From the cell containing the given text, extract its center point as (X, Y) coordinate. 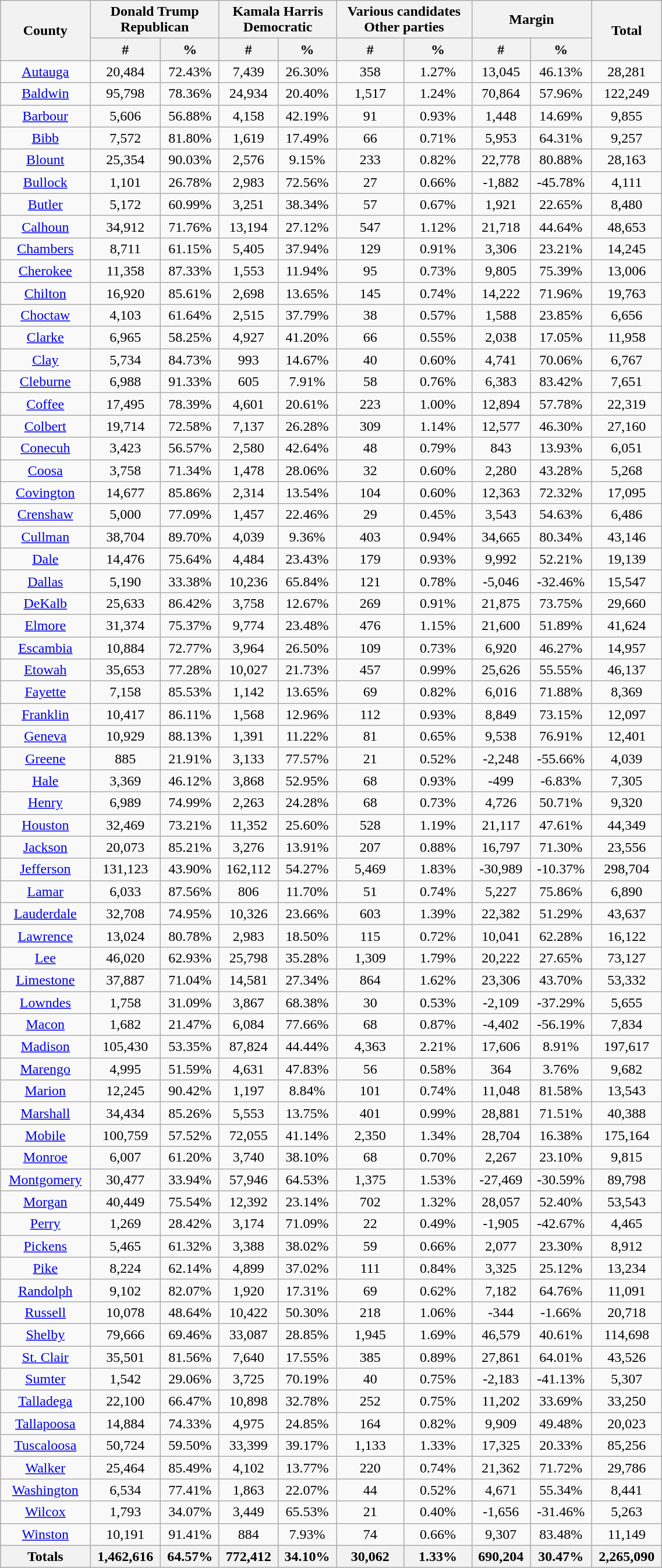
6,534 (126, 1490)
843 (501, 448)
-6.83% (561, 781)
3,423 (126, 448)
164 (370, 1424)
13,543 (626, 1091)
Monroe (45, 1158)
21,875 (501, 603)
5,734 (126, 360)
71.88% (561, 692)
1,588 (501, 316)
22.65% (561, 204)
38.34% (307, 204)
38.10% (307, 1158)
50,724 (126, 1446)
-1,882 (501, 182)
8,849 (501, 714)
78.36% (190, 94)
0.62% (438, 1290)
1,375 (370, 1180)
Wilcox (45, 1512)
64.01% (561, 1357)
Various candidatesOther parties (404, 20)
7,182 (501, 1290)
80.34% (561, 537)
74.33% (190, 1424)
41.14% (307, 1135)
162,112 (248, 869)
18.50% (307, 936)
85.53% (190, 692)
0.45% (438, 515)
1,863 (248, 1490)
457 (370, 670)
7,158 (126, 692)
29 (370, 515)
29,786 (626, 1468)
Cleburne (45, 382)
95 (370, 271)
0.78% (438, 581)
27,861 (501, 1357)
76.91% (561, 737)
81.58% (561, 1091)
59.50% (190, 1446)
75.64% (190, 559)
71.09% (307, 1224)
19,763 (626, 293)
1.79% (438, 958)
77.41% (190, 1490)
11,958 (626, 338)
252 (370, 1401)
27 (370, 182)
0.40% (438, 1512)
Limestone (45, 980)
71.76% (190, 226)
8,369 (626, 692)
0.58% (438, 1069)
32 (370, 470)
33,250 (626, 1401)
0.76% (438, 382)
73,127 (626, 958)
73.75% (561, 603)
40.61% (561, 1335)
Pickens (45, 1246)
43.70% (561, 980)
81 (370, 737)
70.06% (561, 360)
401 (370, 1113)
41,624 (626, 625)
65.53% (307, 1512)
21,117 (501, 825)
52.40% (561, 1202)
100,759 (126, 1135)
40,449 (126, 1202)
57 (370, 204)
4,899 (248, 1268)
Russell (45, 1312)
1,542 (126, 1379)
114,698 (626, 1335)
16,797 (501, 847)
1,448 (501, 116)
Clarke (45, 338)
25,464 (126, 1468)
218 (370, 1312)
13,194 (248, 226)
71.04% (190, 980)
24.85% (307, 1424)
54.63% (561, 515)
4,158 (248, 116)
1.69% (438, 1335)
9,682 (626, 1069)
44.64% (561, 226)
131,123 (126, 869)
42.19% (307, 116)
Fayette (45, 692)
5,405 (248, 249)
Colbert (45, 426)
5,263 (626, 1512)
91.33% (190, 382)
89,798 (626, 1180)
9,909 (501, 1424)
115 (370, 936)
0.84% (438, 1268)
10,898 (248, 1401)
4,465 (626, 1224)
62.28% (561, 936)
50.71% (561, 803)
3,725 (248, 1379)
46,137 (626, 670)
72.58% (190, 426)
37.94% (307, 249)
-45.78% (561, 182)
2,576 (248, 160)
4,111 (626, 182)
0.79% (438, 448)
11,358 (126, 271)
32,469 (126, 825)
Bullock (45, 182)
22,382 (501, 914)
Coffee (45, 404)
57.96% (561, 94)
6,965 (126, 338)
993 (248, 360)
105,430 (126, 1047)
14,677 (126, 493)
1,478 (248, 470)
1.27% (438, 72)
4,975 (248, 1424)
24.28% (307, 803)
95,798 (126, 94)
14,476 (126, 559)
20,222 (501, 958)
61.32% (190, 1246)
64.53% (307, 1180)
3,369 (126, 781)
17,095 (626, 493)
56 (370, 1069)
29,660 (626, 603)
88.13% (190, 737)
20.33% (561, 1446)
Coosa (45, 470)
2.21% (438, 1047)
33,087 (248, 1335)
19,139 (626, 559)
25,626 (501, 670)
51.29% (561, 914)
11.22% (307, 737)
33.38% (190, 581)
Marengo (45, 1069)
22,319 (626, 404)
34,912 (126, 226)
11.70% (307, 891)
St. Clair (45, 1357)
51.89% (561, 625)
Mobile (45, 1135)
85.86% (190, 493)
Choctaw (45, 316)
175,164 (626, 1135)
1,269 (126, 1224)
1.14% (438, 426)
8,480 (626, 204)
25.60% (307, 825)
13.77% (307, 1468)
1,197 (248, 1091)
2,350 (370, 1135)
5,268 (626, 470)
77.66% (307, 1025)
13.91% (307, 847)
3,449 (248, 1512)
4,927 (248, 338)
13.54% (307, 493)
0.53% (438, 1002)
9,774 (248, 625)
28,881 (501, 1113)
38,704 (126, 537)
21,718 (501, 226)
806 (248, 891)
2,314 (248, 493)
48 (370, 448)
1.06% (438, 1312)
197,617 (626, 1047)
2,077 (501, 1246)
27.65% (561, 958)
772,412 (248, 1556)
3,867 (248, 1002)
-2,183 (501, 1379)
9,805 (501, 271)
Baldwin (45, 94)
6,007 (126, 1158)
0.94% (438, 537)
86.42% (190, 603)
Macon (45, 1025)
4,103 (126, 316)
72.56% (307, 182)
-30.59% (561, 1180)
885 (126, 759)
13,045 (501, 72)
44 (370, 1490)
82.07% (190, 1290)
10,326 (248, 914)
23.21% (561, 249)
1,682 (126, 1025)
Franklin (45, 714)
11,202 (501, 1401)
Houston (45, 825)
16,122 (626, 936)
22.46% (307, 515)
Pike (45, 1268)
43.28% (561, 470)
Margin (532, 20)
12,097 (626, 714)
11,352 (248, 825)
77.28% (190, 670)
21,600 (501, 625)
1,758 (126, 1002)
Lowndes (45, 1002)
6,033 (126, 891)
145 (370, 293)
5,953 (501, 138)
Chambers (45, 249)
11.94% (307, 271)
28,281 (626, 72)
Covington (45, 493)
20,073 (126, 847)
33.69% (561, 1401)
87.56% (190, 891)
13.75% (307, 1113)
690,204 (501, 1556)
7,305 (626, 781)
0.72% (438, 936)
2,515 (248, 316)
8,224 (126, 1268)
55.34% (561, 1490)
Donald TrumpRepublican (155, 20)
34,665 (501, 537)
Walker (45, 1468)
14,222 (501, 293)
0.49% (438, 1224)
Chilton (45, 293)
33,399 (248, 1446)
1,920 (248, 1290)
4,102 (248, 1468)
4,671 (501, 1490)
73.15% (561, 714)
-56.19% (561, 1025)
87,824 (248, 1047)
21.47% (190, 1025)
20,023 (626, 1424)
0.89% (438, 1357)
86.11% (190, 714)
47.83% (307, 1069)
43,526 (626, 1357)
35,501 (126, 1357)
40,388 (626, 1113)
85,256 (626, 1446)
111 (370, 1268)
Greene (45, 759)
31.09% (190, 1002)
Tallapoosa (45, 1424)
12,401 (626, 737)
4,484 (248, 559)
50.30% (307, 1312)
23.14% (307, 1202)
6,920 (501, 648)
Marion (45, 1091)
6,989 (126, 803)
-344 (501, 1312)
0.70% (438, 1158)
1.83% (438, 869)
17.31% (307, 1290)
56.88% (190, 116)
64.57% (190, 1556)
5,469 (370, 869)
-32.46% (561, 581)
26.78% (190, 182)
71.51% (561, 1113)
85.26% (190, 1113)
30.47% (561, 1556)
65.84% (307, 581)
21.73% (307, 670)
6,486 (626, 515)
90.03% (190, 160)
14.69% (561, 116)
17.55% (307, 1357)
1,568 (248, 714)
2,265,090 (626, 1556)
14,884 (126, 1424)
Winston (45, 1534)
56.57% (190, 448)
Jefferson (45, 869)
37.02% (307, 1268)
47.61% (561, 825)
DeKalb (45, 603)
33.94% (190, 1180)
22.07% (307, 1490)
14,581 (248, 980)
28,057 (501, 1202)
10,236 (248, 581)
1,309 (370, 958)
34.10% (307, 1556)
Clay (45, 360)
12,363 (501, 493)
71.96% (561, 293)
County (45, 30)
207 (370, 847)
3,325 (501, 1268)
8.84% (307, 1091)
9,538 (501, 737)
298,704 (626, 869)
46.27% (561, 648)
6,656 (626, 316)
Barbour (45, 116)
101 (370, 1091)
34.07% (190, 1512)
3,543 (501, 515)
22,778 (501, 160)
4,726 (501, 803)
37,887 (126, 980)
2,280 (501, 470)
864 (370, 980)
83.42% (561, 382)
5,655 (626, 1002)
Dale (45, 559)
9,992 (501, 559)
71.72% (561, 1468)
17.49% (307, 138)
15,547 (626, 581)
1,391 (248, 737)
75.37% (190, 625)
702 (370, 1202)
81.56% (190, 1357)
1.15% (438, 625)
10,884 (126, 648)
1,553 (248, 271)
75.86% (561, 891)
58.25% (190, 338)
17.05% (561, 338)
74.95% (190, 914)
38.02% (307, 1246)
0.55% (438, 338)
8,441 (626, 1490)
Lauderdale (45, 914)
23.10% (561, 1158)
30 (370, 1002)
5,606 (126, 116)
109 (370, 648)
9.15% (307, 160)
1.53% (438, 1180)
32.78% (307, 1401)
5,553 (248, 1113)
44.44% (307, 1047)
19,714 (126, 426)
364 (501, 1069)
5,190 (126, 581)
20,484 (126, 72)
Lawrence (45, 936)
23.48% (307, 625)
Randolph (45, 1290)
-499 (501, 781)
9,307 (501, 1534)
0.88% (438, 847)
8,912 (626, 1246)
30,062 (370, 1556)
55.55% (561, 670)
Lamar (45, 891)
1,142 (248, 692)
69.46% (190, 1335)
28,163 (626, 160)
81.80% (190, 138)
Conecuh (45, 448)
41.20% (307, 338)
Kamala HarrisDemocratic (277, 20)
309 (370, 426)
75.39% (561, 271)
46.12% (190, 781)
Blount (45, 160)
35,653 (126, 670)
Perry (45, 1224)
-2,248 (501, 759)
66.47% (190, 1401)
22 (370, 1224)
Crenshaw (45, 515)
62.93% (190, 958)
3,174 (248, 1224)
-41.13% (561, 1379)
Autauga (45, 72)
-2,109 (501, 1002)
9.36% (307, 537)
4,995 (126, 1069)
27.12% (307, 226)
85.21% (190, 847)
42.64% (307, 448)
23,556 (626, 847)
1,133 (370, 1446)
-31.46% (561, 1512)
Totals (45, 1556)
22,100 (126, 1401)
25.12% (561, 1268)
90.42% (190, 1091)
74 (370, 1534)
52.95% (307, 781)
1.62% (438, 980)
1.39% (438, 914)
31,374 (126, 625)
12.96% (307, 714)
403 (370, 537)
-1,656 (501, 1512)
24,934 (248, 94)
91 (370, 116)
7.93% (307, 1534)
4,363 (370, 1047)
61.15% (190, 249)
11,048 (501, 1091)
Dallas (45, 581)
1,101 (126, 182)
37.79% (307, 316)
9,320 (626, 803)
1,457 (248, 515)
61.64% (190, 316)
27,160 (626, 426)
1,945 (370, 1335)
43,146 (626, 537)
58 (370, 382)
71.34% (190, 470)
1,619 (248, 138)
7,439 (248, 72)
884 (248, 1534)
233 (370, 160)
38 (370, 316)
269 (370, 603)
14,245 (626, 249)
20.40% (307, 94)
13,006 (626, 271)
1.24% (438, 94)
3,964 (248, 648)
10,027 (248, 670)
9,102 (126, 1290)
0.71% (438, 138)
85.61% (190, 293)
4,631 (248, 1069)
6,890 (626, 891)
46.30% (561, 426)
Lee (45, 958)
5,000 (126, 515)
5,307 (626, 1379)
9,257 (626, 138)
29.06% (190, 1379)
0.65% (438, 737)
87.33% (190, 271)
16.38% (561, 1135)
4,601 (248, 404)
48,653 (626, 226)
1.19% (438, 825)
52.21% (561, 559)
21.91% (190, 759)
17,606 (501, 1047)
8,711 (126, 249)
10,078 (126, 1312)
2,698 (248, 293)
-1,905 (501, 1224)
0.87% (438, 1025)
51 (370, 891)
10,417 (126, 714)
57.78% (561, 404)
528 (370, 825)
30,477 (126, 1180)
13,024 (126, 936)
17,495 (126, 404)
603 (370, 914)
23,306 (501, 980)
23.66% (307, 914)
9,815 (626, 1158)
Jackson (45, 847)
-1.66% (561, 1312)
7.91% (307, 382)
-5,046 (501, 581)
28.06% (307, 470)
Hale (45, 781)
10,422 (248, 1312)
7,834 (626, 1025)
104 (370, 493)
80.88% (561, 160)
83.48% (561, 1534)
-10.37% (561, 869)
53,332 (626, 980)
Cherokee (45, 271)
53.35% (190, 1047)
0.67% (438, 204)
53,543 (626, 1202)
74.99% (190, 803)
Elmore (45, 625)
223 (370, 404)
16,920 (126, 293)
75.54% (190, 1202)
11,091 (626, 1290)
7,137 (248, 426)
71.30% (561, 847)
39.17% (307, 1446)
44,349 (626, 825)
112 (370, 714)
23.85% (561, 316)
14.67% (307, 360)
12,894 (501, 404)
6,051 (626, 448)
3,306 (501, 249)
3,388 (248, 1246)
7,651 (626, 382)
78.39% (190, 404)
43,637 (626, 914)
476 (370, 625)
-4,402 (501, 1025)
11,149 (626, 1534)
64.31% (561, 138)
23.43% (307, 559)
Tuscaloosa (45, 1446)
79,666 (126, 1335)
Washington (45, 1490)
84.73% (190, 360)
1,793 (126, 1512)
Cullman (45, 537)
2,263 (248, 803)
20.61% (307, 404)
26.30% (307, 72)
72.77% (190, 648)
Butler (45, 204)
1.00% (438, 404)
57.52% (190, 1135)
48.64% (190, 1312)
32,708 (126, 914)
12,577 (501, 426)
4,741 (501, 360)
-42.67% (561, 1224)
20,718 (626, 1312)
Bibb (45, 138)
28,704 (501, 1135)
64.76% (561, 1290)
43.90% (190, 869)
Total (626, 30)
Montgomery (45, 1180)
34,434 (126, 1113)
12,392 (248, 1202)
179 (370, 559)
26.28% (307, 426)
57,946 (248, 1180)
23.30% (561, 1246)
2,267 (501, 1158)
Escambia (45, 648)
6,016 (501, 692)
1,462,616 (126, 1556)
10,929 (126, 737)
2,580 (248, 448)
1.34% (438, 1135)
10,041 (501, 936)
70,864 (501, 94)
Morgan (45, 1202)
91.41% (190, 1534)
6,084 (248, 1025)
77.09% (190, 515)
49.48% (561, 1424)
358 (370, 72)
1,921 (501, 204)
Talladega (45, 1401)
27.34% (307, 980)
10,191 (126, 1534)
0.57% (438, 316)
3,276 (248, 847)
54.27% (307, 869)
-55.66% (561, 759)
25,633 (126, 603)
17,325 (501, 1446)
59 (370, 1246)
14,957 (626, 648)
5,227 (501, 891)
-37.29% (561, 1002)
5,465 (126, 1246)
3,740 (248, 1158)
121 (370, 581)
60.99% (190, 204)
28.42% (190, 1224)
77.57% (307, 759)
547 (370, 226)
9,855 (626, 116)
89.70% (190, 537)
70.19% (307, 1379)
Madison (45, 1047)
72.43% (190, 72)
1,517 (370, 94)
Sumter (45, 1379)
1.12% (438, 226)
129 (370, 249)
25,354 (126, 160)
220 (370, 1468)
Geneva (45, 737)
Marshall (45, 1113)
13.93% (561, 448)
385 (370, 1357)
7,640 (248, 1357)
7,572 (126, 138)
8.91% (561, 1047)
72,055 (248, 1135)
61.20% (190, 1158)
85.49% (190, 1468)
5,172 (126, 204)
1.32% (438, 1202)
62.14% (190, 1268)
3,251 (248, 204)
605 (248, 382)
6,767 (626, 360)
6,988 (126, 382)
6,383 (501, 382)
51.59% (190, 1069)
Calhoun (45, 226)
Etowah (45, 670)
46,020 (126, 958)
68.38% (307, 1002)
3,868 (248, 781)
3,133 (248, 759)
13,234 (626, 1268)
28.85% (307, 1335)
21,362 (501, 1468)
73.21% (190, 825)
46.13% (561, 72)
46,579 (501, 1335)
2,038 (501, 338)
122,249 (626, 94)
Henry (45, 803)
35.28% (307, 958)
-27,469 (501, 1180)
80.78% (190, 936)
3.76% (561, 1069)
12.67% (307, 603)
-30,989 (501, 869)
25,798 (248, 958)
Shelby (45, 1335)
72.32% (561, 493)
12,245 (126, 1091)
26.50% (307, 648)
